Search for the cell housing the specified text and yield its [x, y] center coordinate. 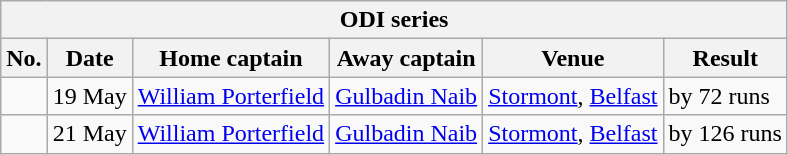
Away captain [406, 58]
No. [24, 58]
21 May [90, 134]
Venue [573, 58]
by 72 runs [725, 96]
ODI series [394, 20]
19 May [90, 96]
Result [725, 58]
by 126 runs [725, 134]
Home captain [230, 58]
Date [90, 58]
